For the text-containing cell, return its midpoint in (X, Y) coordinate format. 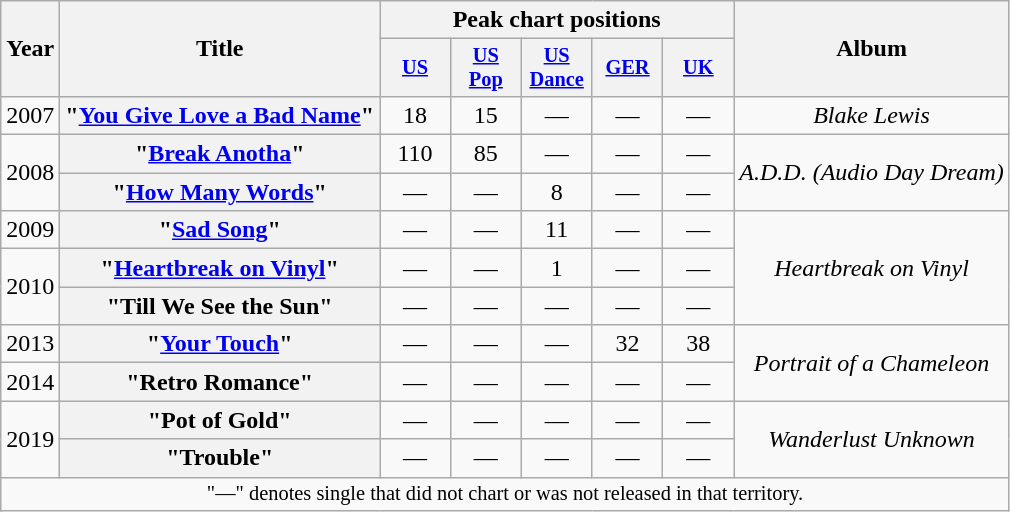
"Sad Song" (220, 230)
32 (628, 344)
Heartbreak on Vinyl (872, 268)
UK (698, 68)
US (416, 68)
8 (556, 192)
2013 (30, 344)
"Till We See the Sun" (220, 306)
18 (416, 115)
"Pot of Gold" (220, 420)
"You Give Love a Bad Name" (220, 115)
2019 (30, 439)
Peak chart positions (557, 20)
"How Many Words" (220, 192)
Portrait of a Chameleon (872, 363)
US Dance (556, 68)
2010 (30, 287)
85 (486, 154)
2009 (30, 230)
"Break Anotha" (220, 154)
15 (486, 115)
Wanderlust Unknown (872, 439)
"—" denotes single that did not chart or was not released in that territory. (506, 494)
1 (556, 268)
Year (30, 49)
2007 (30, 115)
"Your Touch" (220, 344)
2008 (30, 173)
A.D.D. (Audio Day Dream) (872, 173)
110 (416, 154)
Blake Lewis (872, 115)
US Pop (486, 68)
Title (220, 49)
"Retro Romance" (220, 382)
2014 (30, 382)
GER (628, 68)
Album (872, 49)
38 (698, 344)
"Heartbreak on Vinyl" (220, 268)
11 (556, 230)
"Trouble" (220, 458)
